Return (X, Y) of the center of cell containing provided text 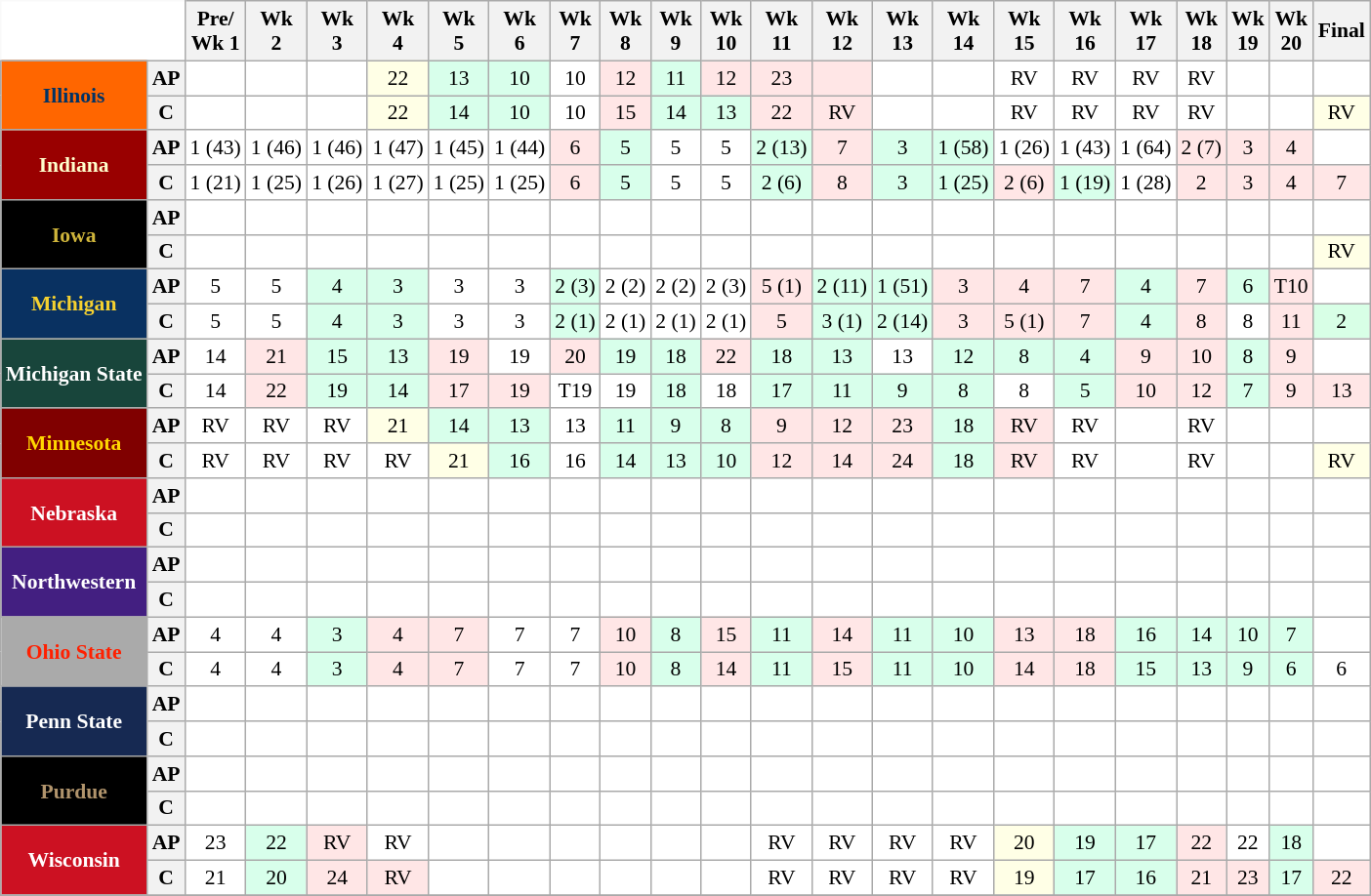
Final (1342, 31)
Wk10 (727, 31)
Wk6 (519, 31)
Minnesota (74, 443)
1 (27) (397, 183)
Ohio State (74, 652)
Wk16 (1085, 31)
1 (64) (1145, 148)
T10 (1291, 287)
Nebraska (74, 513)
2 (11) (842, 287)
2 (13) (781, 148)
Wk20 (1291, 31)
Wk11 (781, 31)
Wk3 (337, 31)
Michigan State (74, 373)
1 (45) (459, 148)
Purdue (74, 791)
1 (19) (1085, 183)
Michigan (74, 305)
Wk8 (625, 31)
Wk13 (902, 31)
Illinois (74, 96)
1 (58) (963, 148)
Indiana (74, 166)
Pre/Wk 1 (215, 31)
Wk18 (1201, 31)
Wk7 (574, 31)
Wk15 (1024, 31)
2 (14) (902, 322)
Wk5 (459, 31)
2 (7) (1201, 148)
Wk14 (963, 31)
Wk17 (1145, 31)
1 (51) (902, 287)
1 (47) (397, 148)
Wk12 (842, 31)
Wk19 (1248, 31)
T19 (574, 391)
1 (44) (519, 148)
1 (28) (1145, 183)
3 (1) (842, 322)
Wk9 (676, 31)
Wk4 (397, 31)
Wisconsin (74, 861)
Iowa (74, 234)
Wk2 (276, 31)
1 (21) (215, 183)
Penn State (74, 722)
Northwestern (74, 582)
